From the cell containing the given text, extract its center point as (X, Y) coordinate. 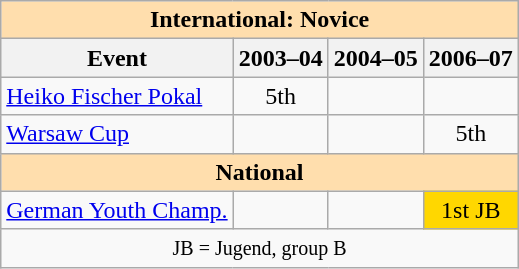
Heiko Fischer Pokal (117, 96)
International: Novice (260, 20)
Event (117, 58)
2004–05 (376, 58)
1st JB (470, 210)
Warsaw Cup (117, 134)
JB = Jugend, group B (260, 248)
2006–07 (470, 58)
German Youth Champ. (117, 210)
National (260, 172)
2003–04 (280, 58)
